Extract the (x, y) coordinate from the center of the cell holding the provided text.  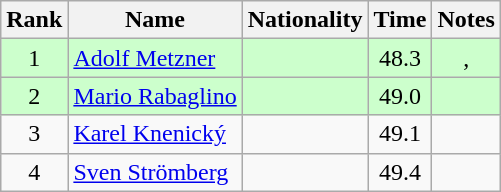
49.4 (400, 172)
3 (34, 134)
, (466, 58)
49.0 (400, 96)
Mario Rabaglino (155, 96)
Adolf Metzner (155, 58)
48.3 (400, 58)
Nationality (305, 20)
Sven Strömberg (155, 172)
Name (155, 20)
Notes (466, 20)
4 (34, 172)
1 (34, 58)
49.1 (400, 134)
Rank (34, 20)
Karel Knenický (155, 134)
2 (34, 96)
Time (400, 20)
